Search for the cell housing the specified text and yield its [x, y] center coordinate. 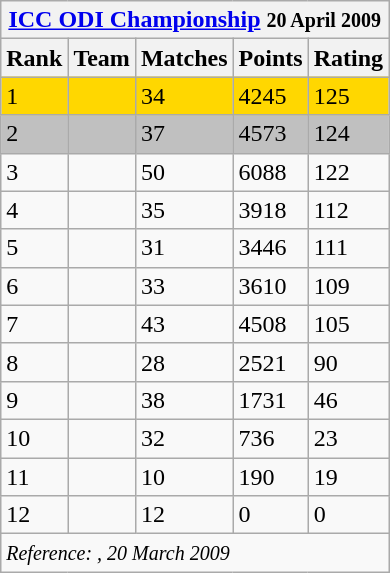
ICC ODI Championship 20 April 2009 [195, 20]
1731 [270, 400]
11 [34, 477]
122 [348, 172]
90 [348, 362]
Reference: , 20 March 2009 [195, 553]
105 [348, 324]
111 [348, 248]
3446 [270, 248]
7 [34, 324]
124 [348, 134]
6 [34, 286]
2 [34, 134]
33 [184, 286]
28 [184, 362]
8 [34, 362]
4508 [270, 324]
Rank [34, 58]
31 [184, 248]
37 [184, 134]
46 [348, 400]
1 [34, 96]
3 [34, 172]
4 [34, 210]
35 [184, 210]
109 [348, 286]
6088 [270, 172]
32 [184, 438]
3918 [270, 210]
125 [348, 96]
43 [184, 324]
3610 [270, 286]
34 [184, 96]
9 [34, 400]
Matches [184, 58]
736 [270, 438]
23 [348, 438]
4573 [270, 134]
Points [270, 58]
190 [270, 477]
2521 [270, 362]
Team [102, 58]
4245 [270, 96]
Rating [348, 58]
50 [184, 172]
5 [34, 248]
112 [348, 210]
19 [348, 477]
38 [184, 400]
